Find where the given text appears and provide that cell's center as (x, y) coordinate. 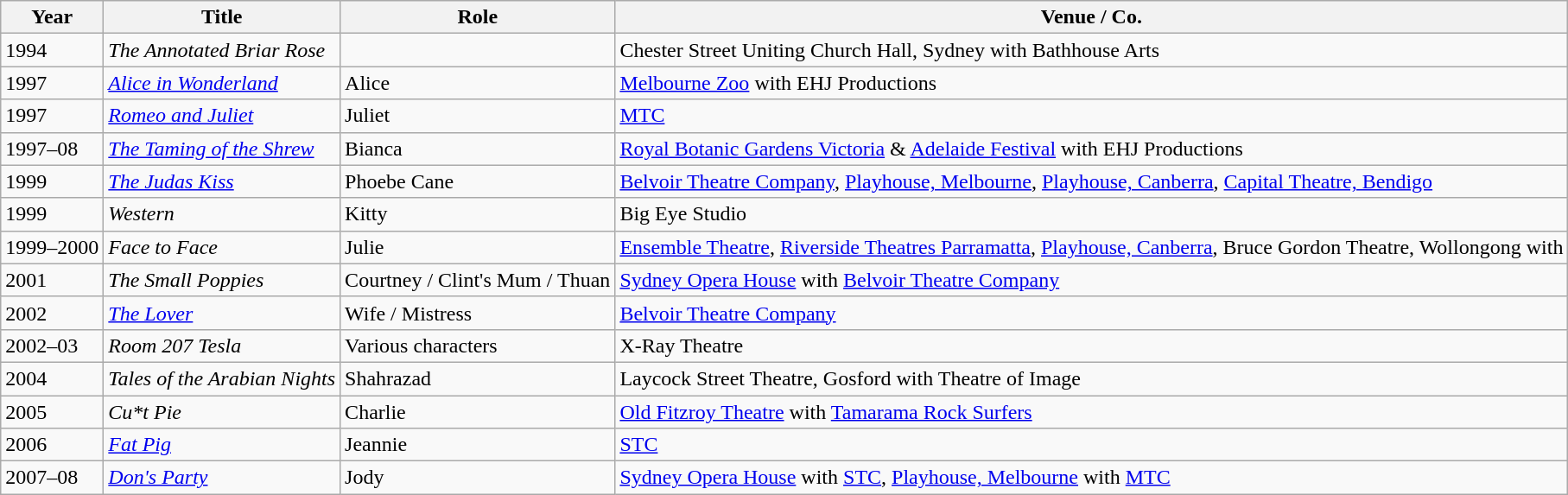
Venue / Co. (1092, 17)
MTC (1092, 116)
Ensemble Theatre, Riverside Theatres Parramatta, Playhouse, Canberra, Bruce Gordon Theatre, Wollongong with (1092, 247)
Alice in Wonderland (222, 83)
Laycock Street Theatre, Gosford with Theatre of Image (1092, 378)
The Judas Kiss (222, 181)
Bianca (478, 149)
Title (222, 17)
Tales of the Arabian Nights (222, 378)
Big Eye Studio (1092, 214)
Western (222, 214)
Face to Face (222, 247)
Belvoir Theatre Company, Playhouse, Melbourne, Playhouse, Canberra, Capital Theatre, Bendigo (1092, 181)
2004 (52, 378)
Year (52, 17)
Romeo and Juliet (222, 116)
Courtney / Clint's Mum / Thuan (478, 280)
2006 (52, 445)
2001 (52, 280)
Old Fitzroy Theatre with Tamarama Rock Surfers (1092, 412)
Charlie (478, 412)
2007–08 (52, 478)
Various characters (478, 346)
Jody (478, 478)
Jeannie (478, 445)
Wife / Mistress (478, 313)
Role (478, 17)
The Lover (222, 313)
The Annotated Briar Rose (222, 50)
Sydney Opera House with Belvoir Theatre Company (1092, 280)
Alice (478, 83)
Melbourne Zoo with EHJ Productions (1092, 83)
Cu*t Pie (222, 412)
2002 (52, 313)
Sydney Opera House with STC, Playhouse, Melbourne with MTC (1092, 478)
Shahrazad (478, 378)
2002–03 (52, 346)
Don's Party (222, 478)
Chester Street Uniting Church Hall, Sydney with Bathhouse Arts (1092, 50)
1999–2000 (52, 247)
Royal Botanic Gardens Victoria & Adelaide Festival with EHJ Productions (1092, 149)
Kitty (478, 214)
Juliet (478, 116)
Room 207 Tesla (222, 346)
Julie (478, 247)
Fat Pig (222, 445)
The Small Poppies (222, 280)
Phoebe Cane (478, 181)
X-Ray Theatre (1092, 346)
The Taming of the Shrew (222, 149)
1997–08 (52, 149)
1994 (52, 50)
Belvoir Theatre Company (1092, 313)
2005 (52, 412)
STC (1092, 445)
